Find where the given text appears and provide that cell's center as (X, Y) coordinate. 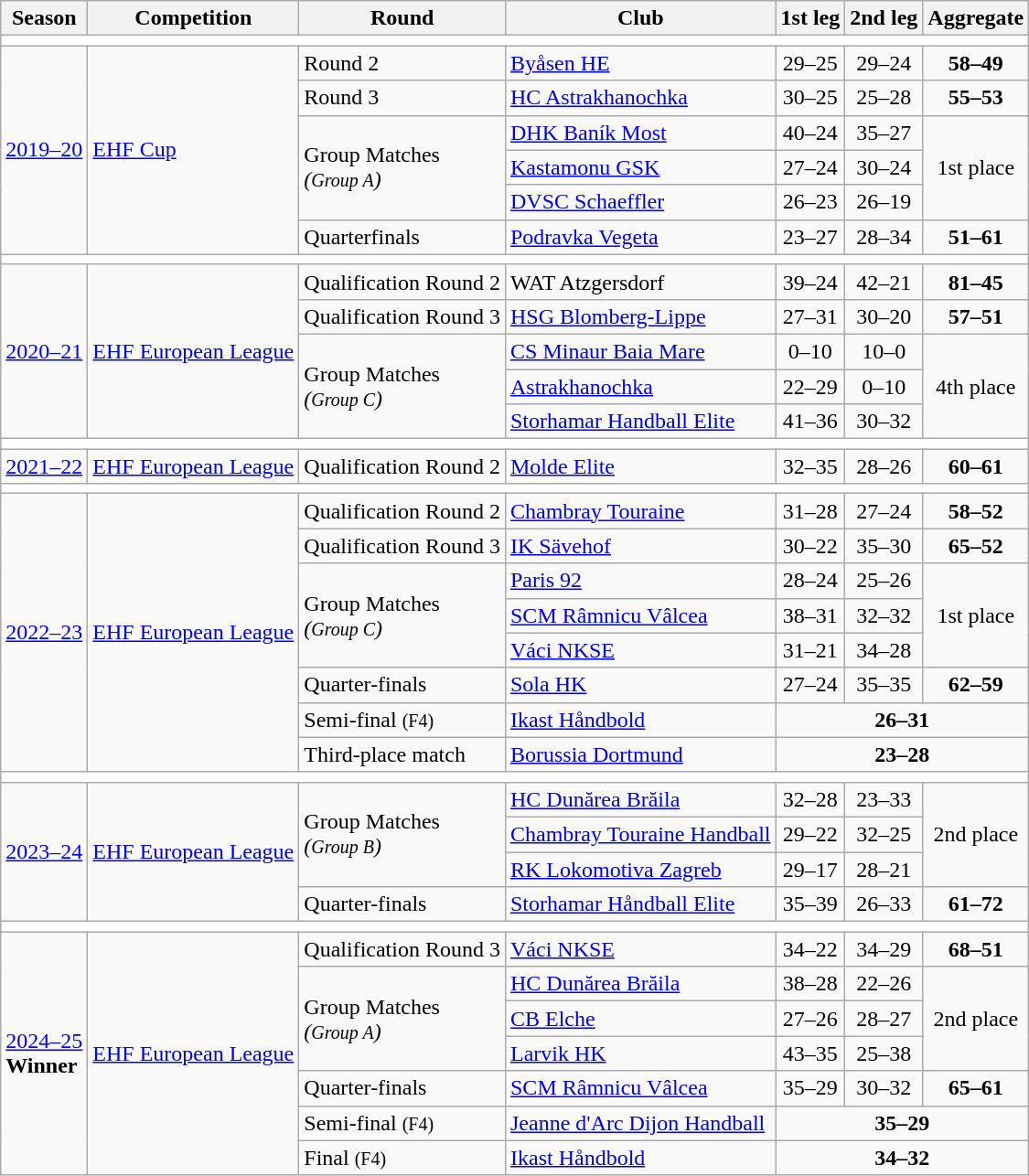
29–24 (884, 63)
29–22 (810, 834)
Quarterfinals (402, 237)
32–32 (884, 615)
Byåsen HE (640, 63)
2020–21 (44, 351)
31–21 (810, 650)
27–26 (810, 1019)
28–27 (884, 1019)
2024–25 Winner (44, 1053)
Club (640, 18)
30–22 (810, 546)
Competition (194, 18)
IK Sävehof (640, 546)
2nd leg (884, 18)
41–36 (810, 422)
HSG Blomberg-Lippe (640, 316)
28–26 (884, 466)
30–20 (884, 316)
Podravka Vegeta (640, 237)
34–29 (884, 949)
Chambray Touraine (640, 511)
58–49 (976, 63)
68–51 (976, 949)
34–32 (902, 1158)
Storhamar Håndball Elite (640, 904)
40–24 (810, 133)
Aggregate (976, 18)
2022–23 (44, 633)
DHK Baník Most (640, 133)
25–38 (884, 1053)
Borussia Dortmund (640, 754)
Sola HK (640, 685)
65–61 (976, 1088)
29–17 (810, 870)
28–24 (810, 581)
HC Astrakhanochka (640, 98)
34–28 (884, 650)
23–27 (810, 237)
Round 2 (402, 63)
58–52 (976, 511)
Storhamar Handball Elite (640, 422)
35–35 (884, 685)
Kastamonu GSK (640, 167)
62–59 (976, 685)
34–22 (810, 949)
60–61 (976, 466)
38–28 (810, 984)
61–72 (976, 904)
1st leg (810, 18)
81–45 (976, 282)
26–19 (884, 202)
Group Matches(Group B) (402, 834)
32–35 (810, 466)
4th place (976, 386)
10–0 (884, 351)
35–30 (884, 546)
30–24 (884, 167)
Larvik HK (640, 1053)
28–21 (884, 870)
28–34 (884, 237)
23–28 (902, 754)
2023–24 (44, 851)
Jeanne d'Arc Dijon Handball (640, 1123)
32–28 (810, 799)
WAT Atzgersdorf (640, 282)
25–26 (884, 581)
39–24 (810, 282)
Season (44, 18)
57–51 (976, 316)
31–28 (810, 511)
26–31 (902, 720)
Third-place match (402, 754)
2019–20 (44, 150)
EHF Cup (194, 150)
Paris 92 (640, 581)
32–25 (884, 834)
42–21 (884, 282)
CS Minaur Baia Mare (640, 351)
Final (F4) (402, 1158)
43–35 (810, 1053)
65–52 (976, 546)
22–29 (810, 387)
26–33 (884, 904)
51–61 (976, 237)
Round 3 (402, 98)
30–25 (810, 98)
2021–22 (44, 466)
29–25 (810, 63)
CB Elche (640, 1019)
23–33 (884, 799)
27–31 (810, 316)
Molde Elite (640, 466)
55–53 (976, 98)
35–27 (884, 133)
38–31 (810, 615)
Chambray Touraine Handball (640, 834)
Round (402, 18)
26–23 (810, 202)
35–39 (810, 904)
25–28 (884, 98)
DVSC Schaeffler (640, 202)
22–26 (884, 984)
RK Lokomotiva Zagreb (640, 870)
Astrakhanochka (640, 387)
